From the cell containing the given text, extract its center point as (X, Y) coordinate. 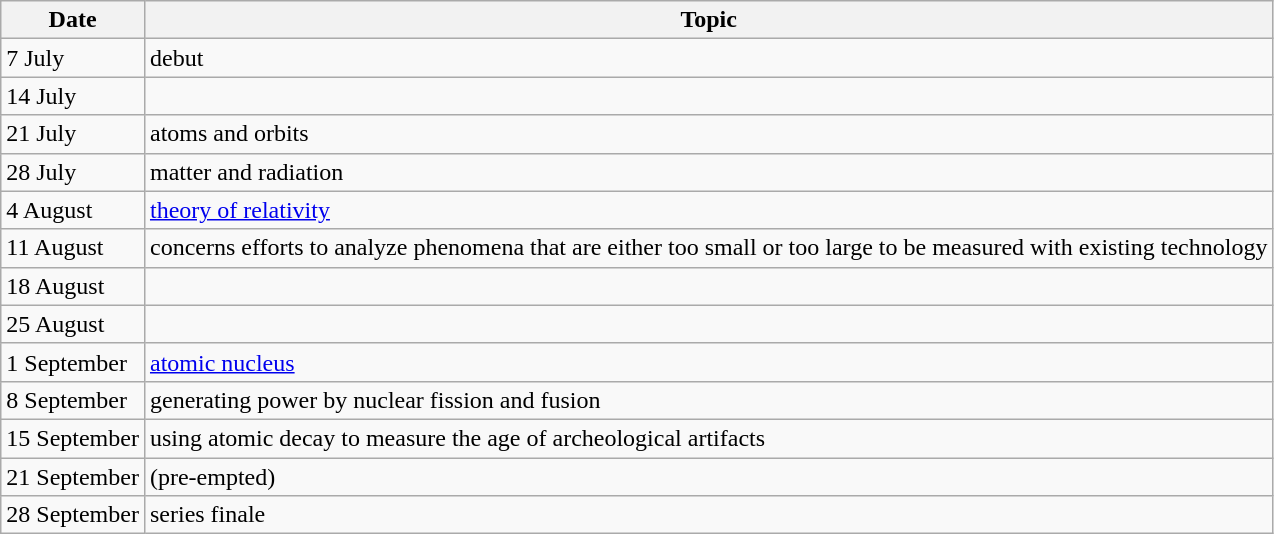
21 July (73, 134)
28 July (73, 172)
series finale (708, 515)
21 September (73, 477)
(pre-empted) (708, 477)
11 August (73, 248)
14 July (73, 96)
15 September (73, 438)
atoms and orbits (708, 134)
1 September (73, 362)
atomic nucleus (708, 362)
Date (73, 20)
matter and radiation (708, 172)
4 August (73, 210)
debut (708, 58)
Topic (708, 20)
28 September (73, 515)
25 August (73, 324)
18 August (73, 286)
theory of relativity (708, 210)
using atomic decay to measure the age of archeological artifacts (708, 438)
7 July (73, 58)
generating power by nuclear fission and fusion (708, 400)
8 September (73, 400)
concerns efforts to analyze phenomena that are either too small or too large to be measured with existing technology (708, 248)
